Extract the [x, y] coordinate from the center of the cell holding the provided text.  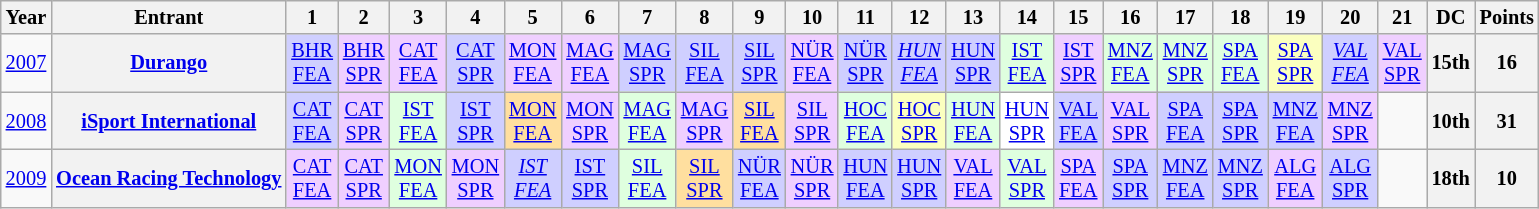
6 [590, 17]
Year [26, 17]
ALGFEA [1296, 178]
2008 [26, 121]
13 [973, 17]
HOCSPR [919, 121]
14 [1027, 17]
18th [1451, 178]
20 [1350, 17]
Durango [168, 63]
7 [648, 17]
1 [312, 17]
ALGSPR [1350, 178]
11 [865, 17]
15 [1078, 17]
21 [1402, 17]
15th [1451, 63]
19 [1296, 17]
18 [1240, 17]
2007 [26, 63]
31 [1507, 121]
Entrant [168, 17]
4 [476, 17]
12 [919, 17]
17 [1186, 17]
2009 [26, 178]
DC [1451, 17]
Points [1507, 17]
3 [418, 17]
5 [532, 17]
10th [1451, 121]
BHRSPR [364, 63]
8 [704, 17]
Ocean Racing Technology [168, 178]
9 [760, 17]
BHRFEA [312, 63]
2 [364, 17]
HOCFEA [865, 121]
iSport International [168, 121]
